Search for the cell housing the specified text and yield its (X, Y) center coordinate. 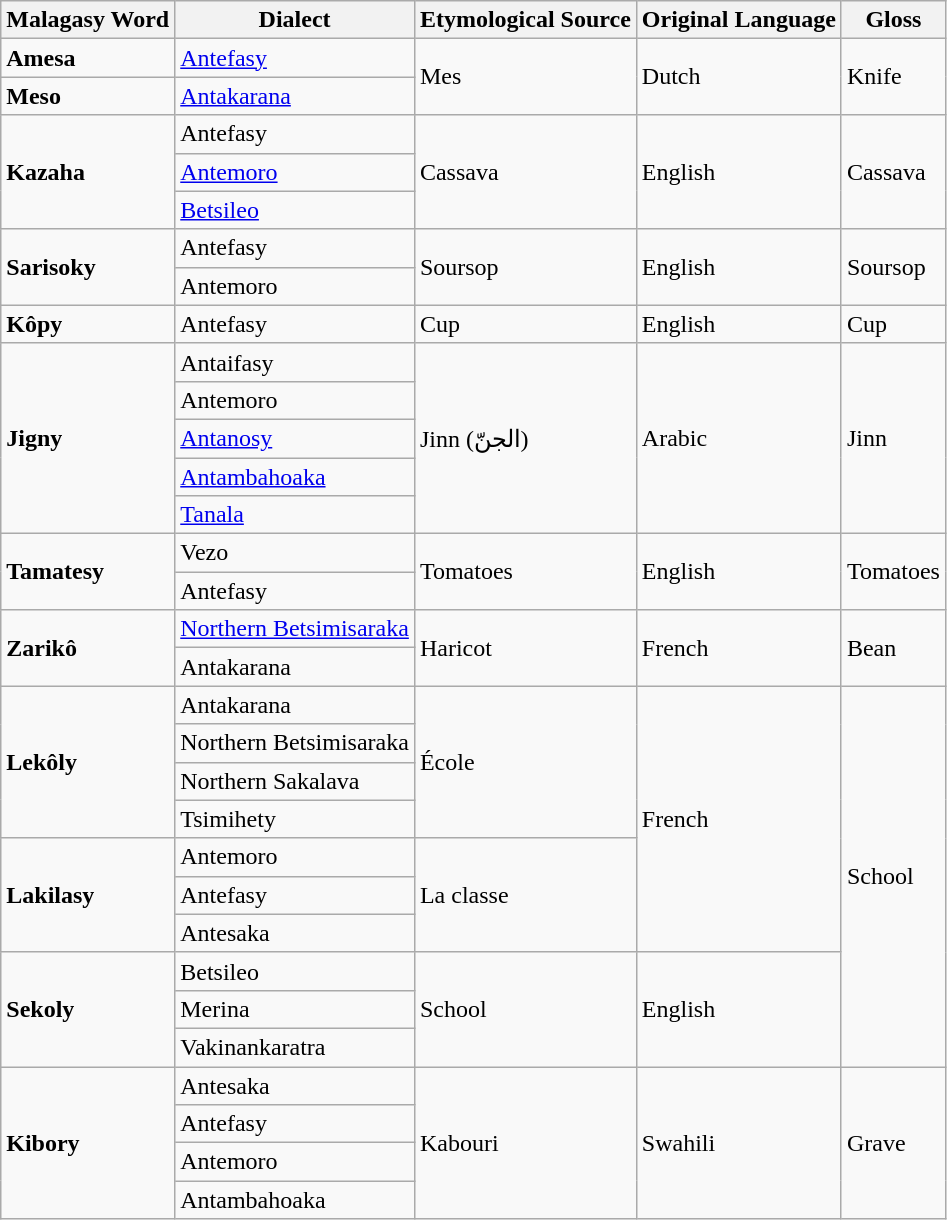
Zarikô (88, 648)
Antanosy (295, 438)
La classe (525, 895)
Amesa (88, 58)
Meso (88, 96)
Grave (893, 1142)
Vakinankaratra (295, 1047)
Knife (893, 77)
Jigny (88, 438)
Merina (295, 1009)
Sekoly (88, 1009)
Antaifasy (295, 362)
Jinn (893, 438)
Lekôly (88, 762)
Arabic (738, 438)
Kazaha (88, 172)
École (525, 762)
Vezo (295, 553)
Haricot (525, 648)
Original Language (738, 20)
Tsimihety (295, 819)
Kabouri (525, 1142)
Malagasy Word (88, 20)
Lakilasy (88, 895)
Dutch (738, 77)
Kibory (88, 1142)
Northern Sakalava (295, 781)
Tanala (295, 515)
Jinn (الجنّ) (525, 438)
Etymological Source (525, 20)
Kôpy (88, 324)
Mes (525, 77)
Gloss (893, 20)
Dialect (295, 20)
Swahili (738, 1142)
Tamatesy (88, 572)
Bean (893, 648)
Sarisoky (88, 267)
